Determine the [x, y] coordinate at the center of the cell enclosing the given text.  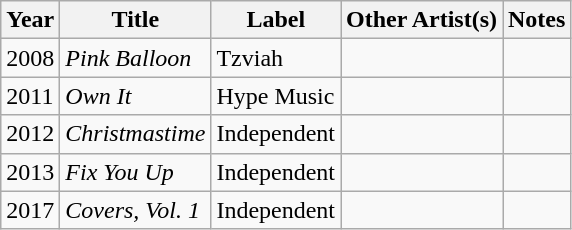
2017 [30, 210]
Christmastime [136, 134]
Tzviah [276, 58]
2012 [30, 134]
Label [276, 20]
Fix You Up [136, 172]
2013 [30, 172]
Pink Balloon [136, 58]
Year [30, 20]
Own It [136, 96]
2011 [30, 96]
Hype Music [276, 96]
2008 [30, 58]
Other Artist(s) [422, 20]
Notes [536, 20]
Title [136, 20]
Covers, Vol. 1 [136, 210]
